Determine the (x, y) coordinate at the center of the cell enclosing the given text.  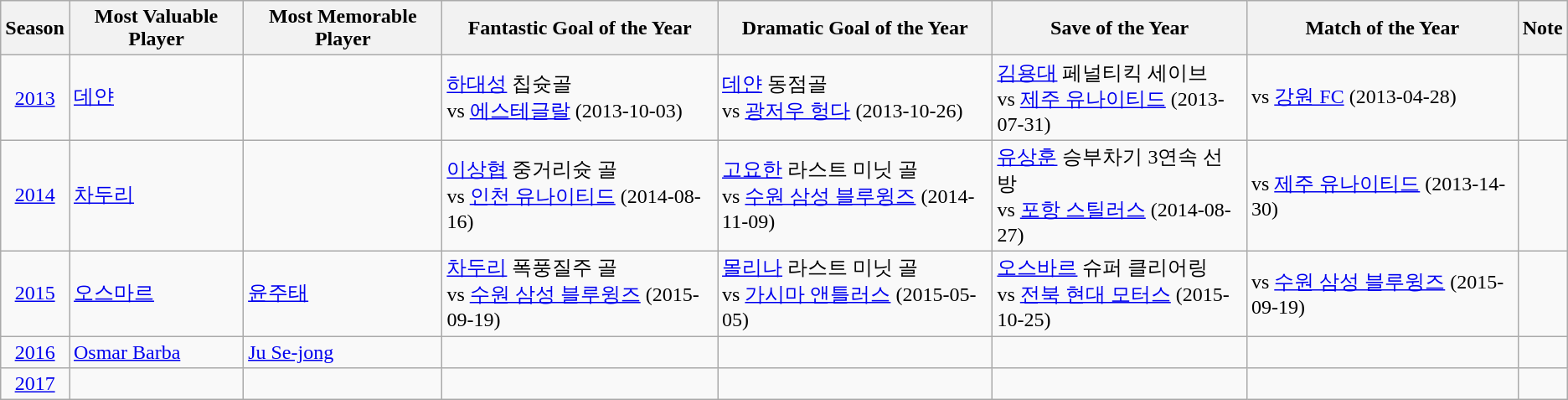
이상협 중거리슛 골vs 인천 유나이티드 (2014-08-16) (580, 196)
vs 강원 FC (2013-04-28) (1382, 97)
Ju Se-jong (343, 351)
Note (1543, 29)
Fantastic Goal of the Year (580, 29)
차두리 (156, 196)
김용대 페널티킥 세이브vs 제주 유나이티드 (2013-07-31) (1119, 97)
데얀 동점골vs 광저우 헝다 (2013-10-26) (855, 97)
오스마르 (156, 294)
2016 (35, 351)
하대성 칩슛골vs 에스테글랄 (2013-10-03) (580, 97)
Save of the Year (1119, 29)
Most Valuable Player (156, 29)
vs 수원 삼성 블루윙즈 (2015-09-19) (1382, 294)
2013 (35, 97)
유상훈 승부차기 3연속 선방vs 포항 스틸러스 (2014-08-27) (1119, 196)
차두리 폭풍질주 골vs 수원 삼성 블루윙즈 (2015-09-19) (580, 294)
Most Memorable Player (343, 29)
Osmar Barba (156, 351)
고요한 라스트 미닛 골vs 수원 삼성 블루윙즈 (2014-11-09) (855, 196)
Season (35, 29)
Match of the Year (1382, 29)
윤주태 (343, 294)
vs 제주 유나이티드 (2013-14-30) (1382, 196)
몰리나 라스트 미닛 골vs 가시마 앤틀러스 (2015-05-05) (855, 294)
데얀 (156, 97)
2014 (35, 196)
오스바르 슈퍼 클리어링vs 전북 현대 모터스 (2015-10-25) (1119, 294)
2017 (35, 384)
2015 (35, 294)
Dramatic Goal of the Year (855, 29)
